From the cell containing the given text, extract its center point as (x, y) coordinate. 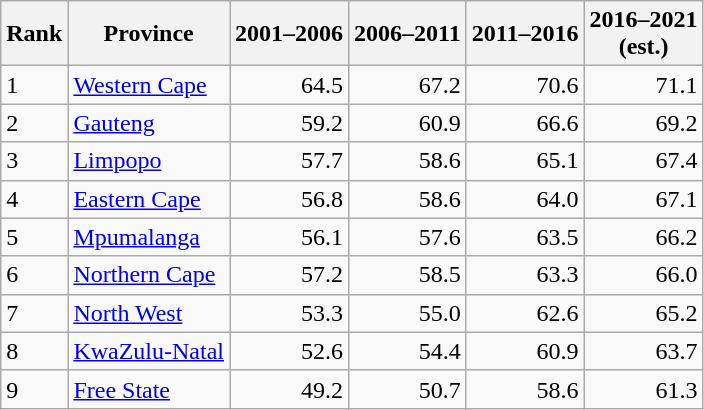
66.2 (644, 237)
9 (34, 389)
55.0 (408, 313)
KwaZulu-Natal (149, 351)
66.0 (644, 275)
6 (34, 275)
54.4 (408, 351)
57.6 (408, 237)
3 (34, 161)
2001–2006 (290, 34)
67.2 (408, 85)
2016–2021(est.) (644, 34)
Eastern Cape (149, 199)
56.1 (290, 237)
63.7 (644, 351)
49.2 (290, 389)
2006–2011 (408, 34)
58.5 (408, 275)
7 (34, 313)
65.2 (644, 313)
52.6 (290, 351)
1 (34, 85)
Gauteng (149, 123)
Mpumalanga (149, 237)
63.5 (525, 237)
59.2 (290, 123)
67.1 (644, 199)
57.7 (290, 161)
North West (149, 313)
Province (149, 34)
56.8 (290, 199)
5 (34, 237)
Western Cape (149, 85)
67.4 (644, 161)
71.1 (644, 85)
Northern Cape (149, 275)
63.3 (525, 275)
8 (34, 351)
66.6 (525, 123)
64.0 (525, 199)
53.3 (290, 313)
Rank (34, 34)
70.6 (525, 85)
64.5 (290, 85)
4 (34, 199)
57.2 (290, 275)
61.3 (644, 389)
2 (34, 123)
Limpopo (149, 161)
2011–2016 (525, 34)
65.1 (525, 161)
62.6 (525, 313)
50.7 (408, 389)
Free State (149, 389)
69.2 (644, 123)
